Find where the given text appears and provide that cell's center as (x, y) coordinate. 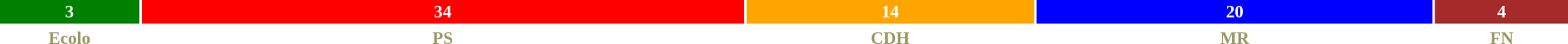
20 (1234, 12)
34 (443, 12)
4 (1502, 12)
14 (891, 12)
3 (70, 12)
